Return the [x, y] coordinate for the center point of the cell that contains the specified text.  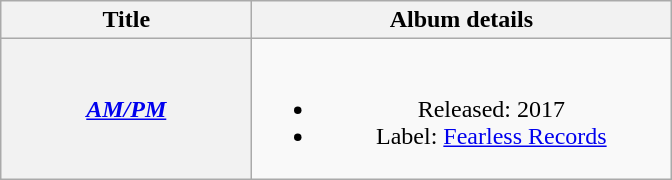
Title [126, 20]
Album details [462, 20]
AM/PM [126, 109]
Released: 2017Label: Fearless Records [462, 109]
